Pinpoint the cell where the given text exists, returning its (X, Y) midpoint coordinate. 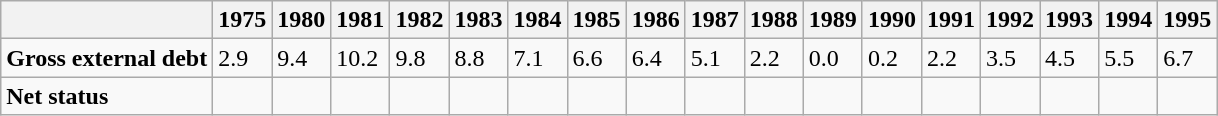
9.8 (420, 58)
1989 (832, 20)
3.5 (1010, 58)
7.1 (538, 58)
9.4 (302, 58)
1991 (950, 20)
5.5 (1128, 58)
1980 (302, 20)
6.4 (656, 58)
1986 (656, 20)
4.5 (1070, 58)
1984 (538, 20)
1985 (596, 20)
2.9 (242, 58)
0.2 (892, 58)
1992 (1010, 20)
1988 (774, 20)
6.6 (596, 58)
1990 (892, 20)
1982 (420, 20)
0.0 (832, 58)
1994 (1128, 20)
8.8 (478, 58)
Gross external debt (107, 58)
1995 (1188, 20)
6.7 (1188, 58)
5.1 (714, 58)
1981 (360, 20)
1983 (478, 20)
10.2 (360, 58)
1993 (1070, 20)
Net status (107, 96)
1987 (714, 20)
1975 (242, 20)
